Return the (x, y) coordinate for the center point of the cell that contains the specified text.  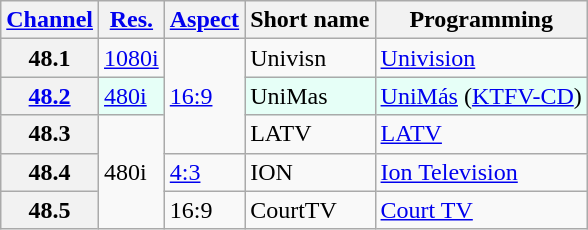
48.1 (50, 58)
Channel (50, 20)
Programming (481, 20)
Short name (310, 20)
Univision (481, 58)
Court TV (481, 210)
48.4 (50, 172)
48.2 (50, 96)
Ion Television (481, 172)
ION (310, 172)
CourtTV (310, 210)
48.3 (50, 134)
UniMás (KTFV-CD) (481, 96)
1080i (132, 58)
4:3 (204, 172)
UniMas (310, 96)
Univisn (310, 58)
48.5 (50, 210)
Res. (132, 20)
Aspect (204, 20)
